Extract the (x, y) coordinate from the center of the cell holding the provided text.  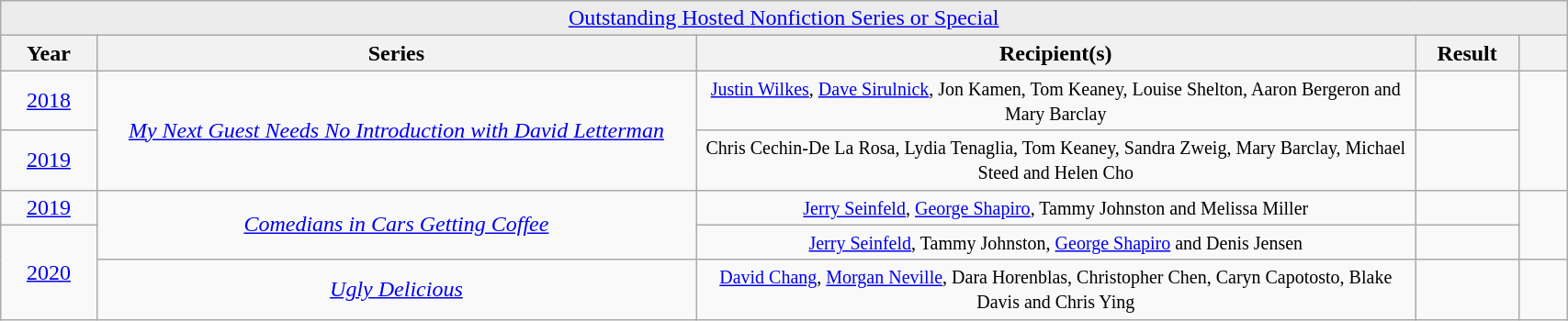
Result (1468, 53)
2020 (49, 271)
2018 (49, 101)
Jerry Seinfeld, Tammy Johnston, George Shapiro and Denis Jensen (1056, 242)
Recipient(s) (1056, 53)
Series (397, 53)
Ugly Delicious (397, 290)
Chris Cechin-De La Rosa, Lydia Tenaglia, Tom Keaney, Sandra Zweig, Mary Barclay, Michael Steed and Helen Cho (1056, 160)
David Chang, Morgan Neville, Dara Horenblas, Christopher Chen, Caryn Capotosto, Blake Davis and Chris Ying (1056, 290)
Year (49, 53)
Jerry Seinfeld, George Shapiro, Tammy Johnston and Melissa Miller (1056, 207)
Comedians in Cars Getting Coffee (397, 225)
My Next Guest Needs No Introduction with David Letterman (397, 130)
Outstanding Hosted Nonfiction Series or Special (784, 18)
Justin Wilkes, Dave Sirulnick, Jon Kamen, Tom Keaney, Louise Shelton, Aaron Bergeron and Mary Barclay (1056, 101)
